Return (X, Y) of the center of cell containing provided text 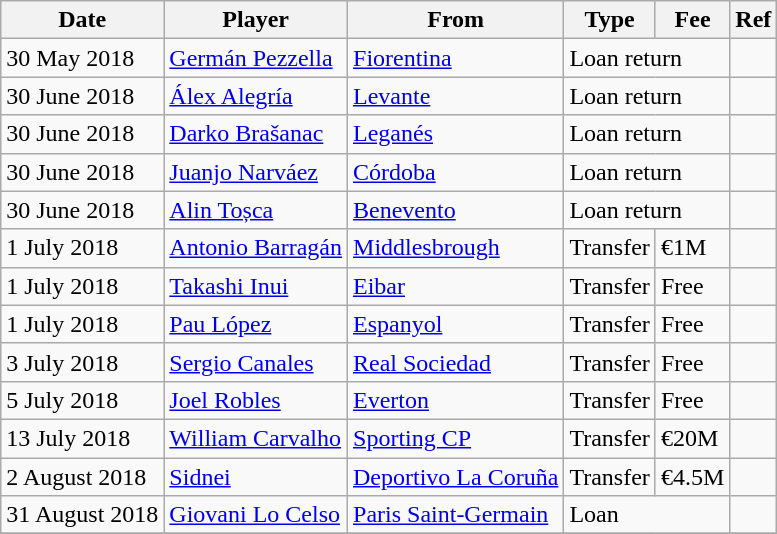
13 July 2018 (82, 438)
Benevento (456, 210)
Córdoba (456, 172)
Alin Toșca (256, 210)
Date (82, 20)
Espanyol (456, 324)
Antonio Barragán (256, 248)
Darko Brašanac (256, 134)
Joel Robles (256, 400)
Everton (456, 400)
5 July 2018 (82, 400)
Levante (456, 96)
€20M (692, 438)
Type (610, 20)
Loan (647, 515)
From (456, 20)
Real Sociedad (456, 362)
Ref (754, 20)
Sergio Canales (256, 362)
Giovani Lo Celso (256, 515)
3 July 2018 (82, 362)
Takashi Inui (256, 286)
€1M (692, 248)
30 May 2018 (82, 58)
Sporting CP (456, 438)
31 August 2018 (82, 515)
Fee (692, 20)
Paris Saint-Germain (456, 515)
Juanjo Narváez (256, 172)
Germán Pezzella (256, 58)
Sidnei (256, 477)
Deportivo La Coruña (456, 477)
Álex Alegría (256, 96)
Middlesbrough (456, 248)
Pau López (256, 324)
2 August 2018 (82, 477)
William Carvalho (256, 438)
Player (256, 20)
€4.5M (692, 477)
Fiorentina (456, 58)
Eibar (456, 286)
Leganés (456, 134)
